Output the (X, Y) coordinate of the center of the cell containing the given text.  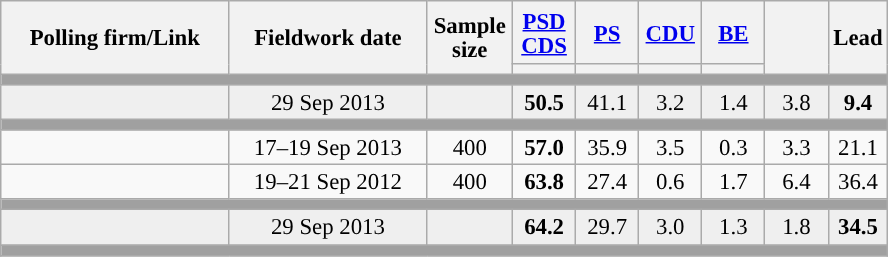
9.4 (858, 102)
6.4 (796, 182)
21.1 (858, 148)
Polling firm/Link (115, 38)
1.3 (734, 228)
1.8 (796, 228)
27.4 (608, 182)
Lead (858, 38)
3.2 (670, 102)
Sample size (470, 38)
1.7 (734, 182)
35.9 (608, 148)
PSDCDS (544, 32)
50.5 (544, 102)
36.4 (858, 182)
BE (734, 32)
PS (608, 32)
Fieldwork date (328, 38)
CDU (670, 32)
63.8 (544, 182)
17–19 Sep 2013 (328, 148)
57.0 (544, 148)
3.0 (670, 228)
3.5 (670, 148)
34.5 (858, 228)
29.7 (608, 228)
19–21 Sep 2012 (328, 182)
3.3 (796, 148)
41.1 (608, 102)
3.8 (796, 102)
1.4 (734, 102)
64.2 (544, 228)
0.3 (734, 148)
0.6 (670, 182)
